Return the (x, y) coordinate for the center point of the cell that contains the specified text.  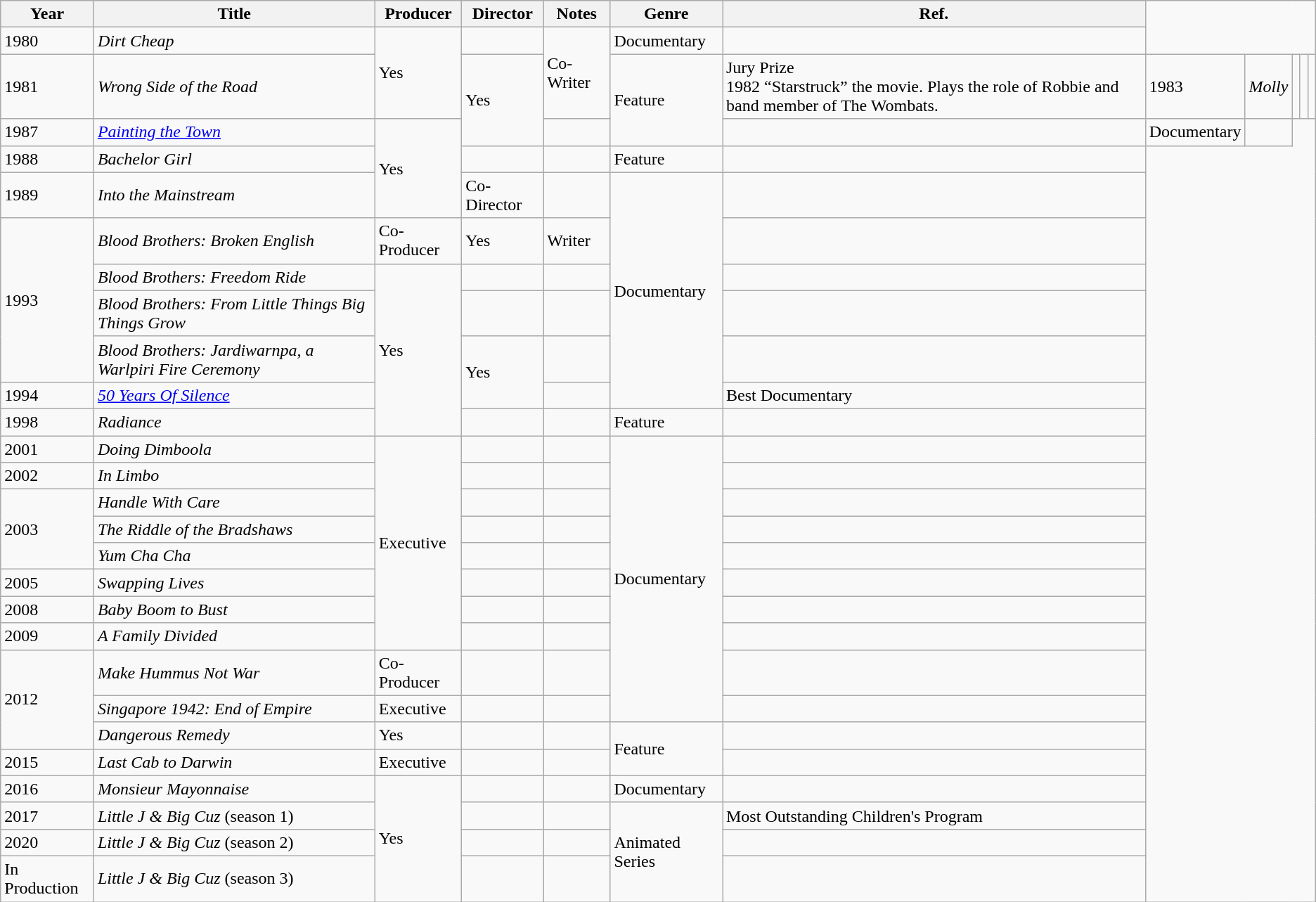
The Riddle of the Bradshaws (234, 529)
Most Outstanding Children's Program (934, 816)
Make Hummus Not War (234, 672)
Swapping Lives (234, 583)
Radiance (234, 422)
1989 (48, 195)
Doing Dimboola (234, 449)
2001 (48, 449)
Little J & Big Cuz (season 1) (234, 816)
1988 (48, 159)
Blood Brothers: Broken English (234, 240)
Notes (576, 14)
Genre (666, 14)
Director (503, 14)
2016 (48, 789)
Jury Prize1982 “Starstruck” the movie. Plays the role of Robbie and band member of The Wombats. (934, 86)
Blood Brothers: Jardiwarnpa, a Warlpiri Fire Ceremony (234, 359)
Dirt Cheap (234, 41)
2009 (48, 636)
1983 (1195, 86)
Title (234, 14)
2003 (48, 529)
2005 (48, 583)
1981 (48, 86)
Bachelor Girl (234, 159)
Blood Brothers: From Little Things Big Things Grow (234, 314)
1998 (48, 422)
Ref. (934, 14)
Best Documentary (934, 395)
Monsieur Mayonnaise (234, 789)
2015 (48, 762)
1987 (48, 132)
1993 (48, 299)
A Family Divided (234, 636)
Writer (576, 240)
Year (48, 14)
2017 (48, 816)
In Limbo (234, 476)
Producer (418, 14)
Blood Brothers: Freedom Ride (234, 277)
Animated Series (666, 852)
Into the Mainstream (234, 195)
Yum Cha Cha (234, 556)
Painting the Town (234, 132)
1980 (48, 41)
Molly (1268, 86)
Co-Director (503, 195)
2002 (48, 476)
2012 (48, 699)
1994 (48, 395)
Little J & Big Cuz (season 3) (234, 879)
2020 (48, 842)
Handle With Care (234, 503)
Co-Writer (576, 73)
Baby Boom to Bust (234, 610)
Dangerous Remedy (234, 735)
50 Years Of Silence (234, 395)
Little J & Big Cuz (season 2) (234, 842)
2008 (48, 610)
Singapore 1942: End of Empire (234, 709)
Last Cab to Darwin (234, 762)
In Production (48, 879)
Wrong Side of the Road (234, 86)
